From the cell containing the given text, extract its center point as (X, Y) coordinate. 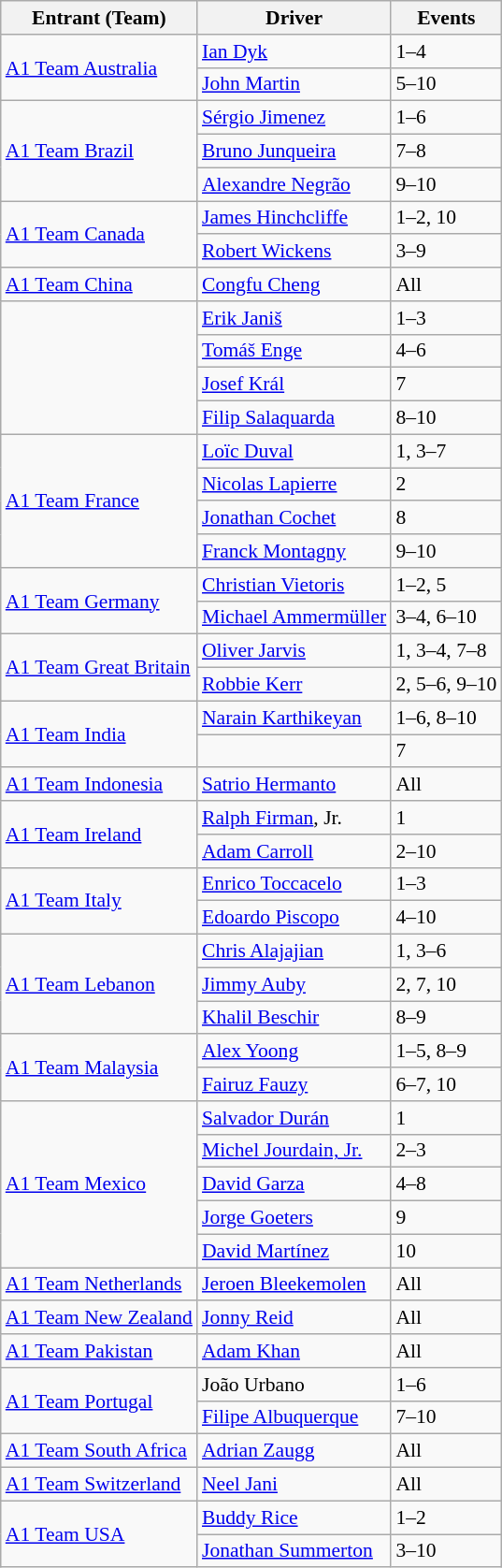
Bruno Junqueira (294, 152)
Congfu Cheng (294, 284)
3–4, 6–10 (446, 617)
John Martin (294, 84)
Filipe Albuquerque (294, 1417)
Nicolas Lapierre (294, 485)
2, 7, 10 (446, 984)
1, 3–6 (446, 951)
2–10 (446, 851)
Christian Vietoris (294, 585)
1–5, 8–9 (446, 1052)
Filip Salaquarda (294, 418)
Jeroen Bleekemolen (294, 1285)
A1 Team Brazil (99, 152)
A1 Team Ireland (99, 835)
Franck Montagny (294, 551)
Neel Jani (294, 1485)
Sérgio Jimenez (294, 118)
Robbie Kerr (294, 685)
A1 Team Pakistan (99, 1351)
A1 Team Mexico (99, 1184)
Jonny Reid (294, 1318)
1, 3–4, 7–8 (446, 651)
A1 Team USA (99, 1534)
David Martínez (294, 1251)
3–9 (446, 252)
Tomáš Enge (294, 351)
A1 Team Great Britain (99, 668)
A1 Team Canada (99, 234)
Josef Král (294, 385)
4–10 (446, 918)
David Garza (294, 1184)
Entrant (Team) (99, 18)
A1 Team Lebanon (99, 984)
4–6 (446, 351)
Erik Janiš (294, 318)
A1 Team India (99, 733)
8–10 (446, 418)
Jimmy Auby (294, 984)
6–7, 10 (446, 1084)
Enrico Toccacelo (294, 884)
Michael Ammermüller (294, 617)
Buddy Rice (294, 1517)
1–2, 5 (446, 585)
1–6, 8–10 (446, 718)
Salvador Durán (294, 1118)
10 (446, 1251)
João Urbano (294, 1385)
Narain Karthikeyan (294, 718)
A1 Team Italy (99, 900)
Michel Jourdain, Jr. (294, 1151)
Jonathan Summerton (294, 1551)
Jonathan Cochet (294, 518)
2–3 (446, 1151)
8–9 (446, 1018)
Driver (294, 18)
Robert Wickens (294, 252)
Alex Yoong (294, 1052)
Adam Carroll (294, 851)
A1 Team Switzerland (99, 1485)
Edoardo Piscopo (294, 918)
1–2, 10 (446, 218)
7–10 (446, 1417)
Jorge Goeters (294, 1218)
4–8 (446, 1184)
9 (446, 1218)
Oliver Jarvis (294, 651)
A1 Team South Africa (99, 1451)
A1 Team Portugal (99, 1401)
Ralph Firman, Jr. (294, 818)
A1 Team Netherlands (99, 1285)
5–10 (446, 84)
3–10 (446, 1551)
A1 Team New Zealand (99, 1318)
A1 Team Indonesia (99, 785)
7–8 (446, 152)
Adrian Zaugg (294, 1451)
2, 5–6, 9–10 (446, 685)
A1 Team Australia (99, 67)
A1 Team Germany (99, 601)
2 (446, 485)
Satrio Hermanto (294, 785)
James Hinchcliffe (294, 218)
8 (446, 518)
A1 Team France (99, 501)
1–2 (446, 1517)
A1 Team China (99, 284)
1, 3–7 (446, 451)
A1 Team Malaysia (99, 1068)
1–4 (446, 51)
Khalil Beschir (294, 1018)
Chris Alajajian (294, 951)
Loïc Duval (294, 451)
Ian Dyk (294, 51)
Adam Khan (294, 1351)
Events (446, 18)
Alexandre Negrão (294, 184)
Fairuz Fauzy (294, 1084)
